Find where the given text appears and provide that cell's center as (x, y) coordinate. 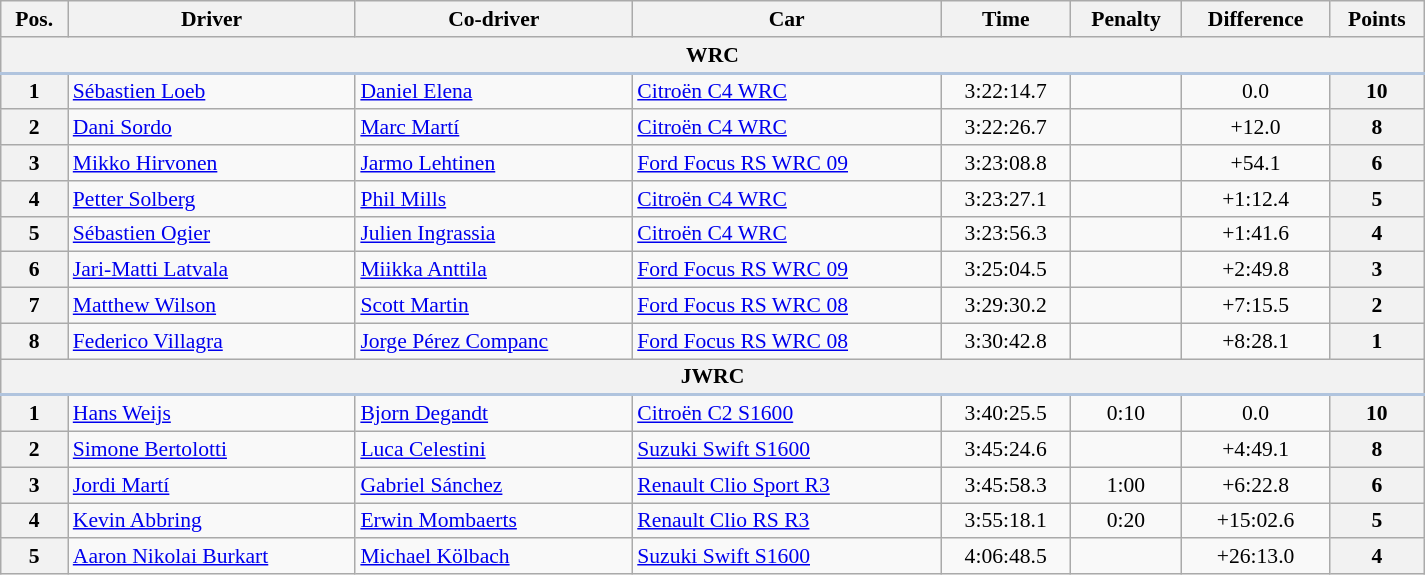
+6:22.8 (1256, 485)
3:22:26.7 (1006, 128)
JWRC (713, 377)
3:23:56.3 (1006, 234)
+15:02.6 (1256, 521)
Matthew Wilson (212, 306)
Renault Clio RS R3 (786, 521)
3:22:14.7 (1006, 91)
3:45:24.6 (1006, 450)
3:40:25.5 (1006, 413)
Sébastien Loeb (212, 91)
Petter Solberg (212, 199)
+54.1 (1256, 163)
Miikka Anttila (494, 270)
3:55:18.1 (1006, 521)
0:10 (1126, 413)
Kevin Abbring (212, 521)
+1:12.4 (1256, 199)
Mikko Hirvonen (212, 163)
+2:49.8 (1256, 270)
Bjorn Degandt (494, 413)
Simone Bertolotti (212, 450)
Driver (212, 19)
Points (1376, 19)
Time (1006, 19)
Jordi Martí (212, 485)
+8:28.1 (1256, 341)
+12.0 (1256, 128)
+1:41.6 (1256, 234)
Difference (1256, 19)
Car (786, 19)
Michael Kölbach (494, 557)
Federico Villagra (212, 341)
Citroën C2 S1600 (786, 413)
Daniel Elena (494, 91)
3:23:08.8 (1006, 163)
Jarmo Lehtinen (494, 163)
3:25:04.5 (1006, 270)
3:30:42.8 (1006, 341)
Erwin Mombaerts (494, 521)
+4:49.1 (1256, 450)
Aaron Nikolai Burkart (212, 557)
3:23:27.1 (1006, 199)
WRC (713, 55)
3:29:30.2 (1006, 306)
4:06:48.5 (1006, 557)
7 (34, 306)
3:45:58.3 (1006, 485)
Dani Sordo (212, 128)
Co-driver (494, 19)
Jorge Pérez Companc (494, 341)
+7:15.5 (1256, 306)
Renault Clio Sport R3 (786, 485)
1:00 (1126, 485)
Sébastien Ogier (212, 234)
Penalty (1126, 19)
+26:13.0 (1256, 557)
Marc Martí (494, 128)
Luca Celestini (494, 450)
Gabriel Sánchez (494, 485)
Julien Ingrassia (494, 234)
Jari-Matti Latvala (212, 270)
Hans Weijs (212, 413)
Pos. (34, 19)
Scott Martin (494, 306)
Phil Mills (494, 199)
0:20 (1126, 521)
